Extract the (x, y) coordinate from the center of the cell holding the provided text.  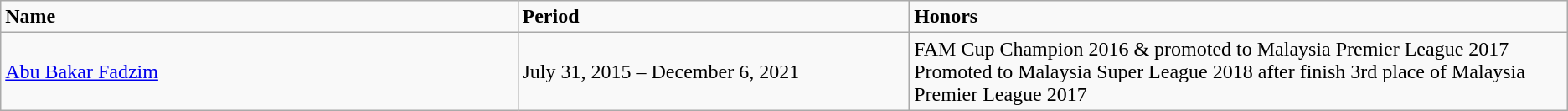
Honors (1239, 17)
Period (714, 17)
Abu Bakar Fadzim (260, 71)
July 31, 2015 – December 6, 2021 (714, 71)
Name (260, 17)
